Return the [X, Y] coordinate for the center point of the cell that contains the specified text.  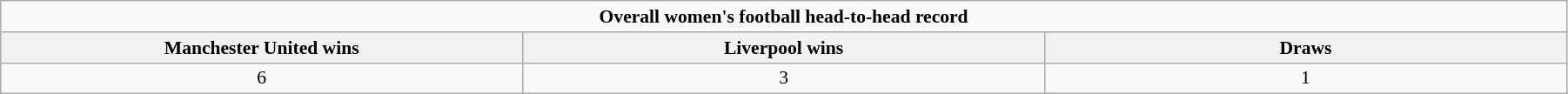
Draws [1306, 48]
Overall women's football head-to-head record [784, 17]
6 [262, 78]
Manchester United wins [262, 48]
1 [1306, 78]
3 [784, 78]
Liverpool wins [784, 48]
